Extract the [X, Y] coordinate from the center of the cell holding the provided text.  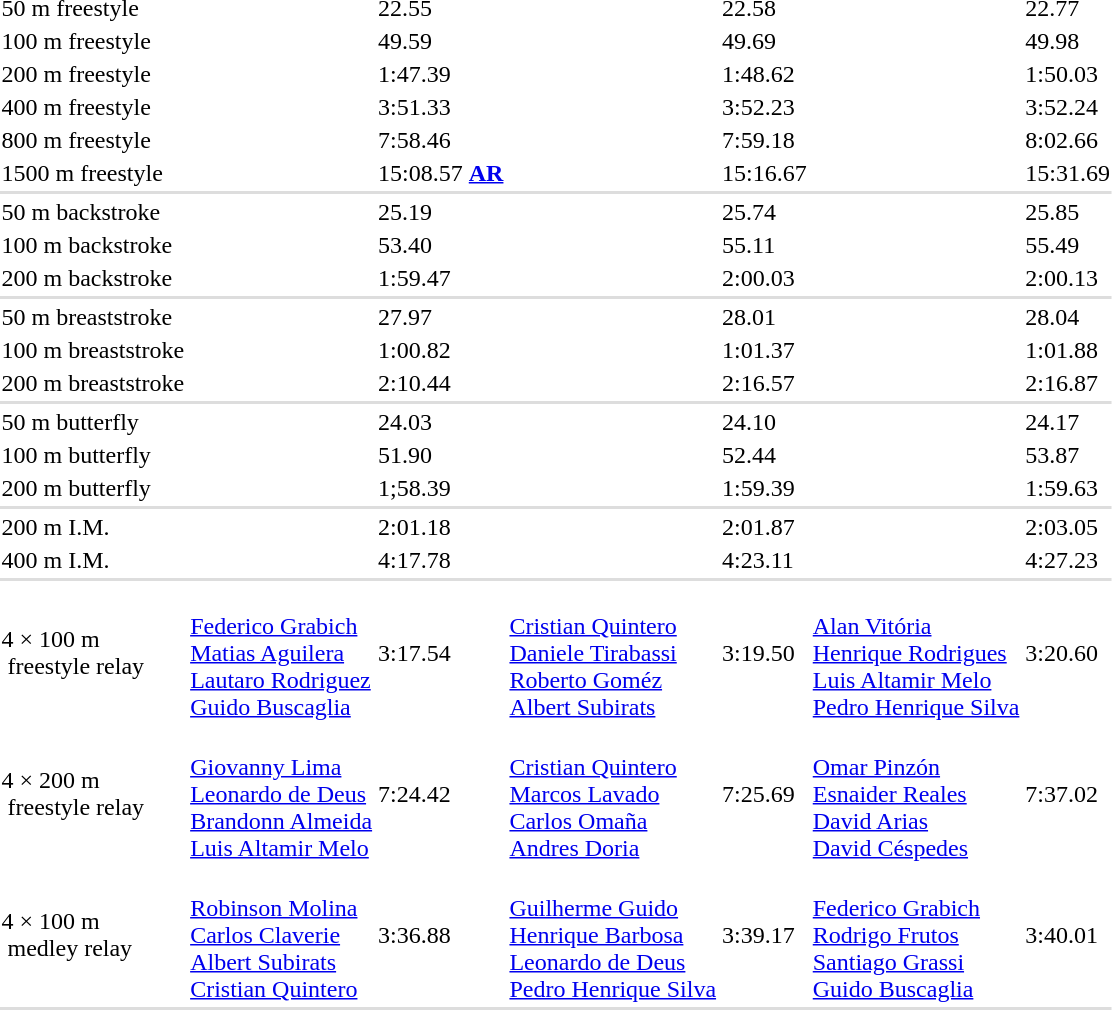
50 m breaststroke [93, 317]
100 m breaststroke [93, 350]
400 m I.M. [93, 560]
3:40.01 [1068, 935]
1:47.39 [441, 74]
2:00.03 [765, 278]
53.40 [441, 245]
1:50.03 [1068, 74]
27.97 [441, 317]
53.87 [1068, 455]
1:59.39 [765, 488]
Cristian QuinteroMarcos LavadoCarlos OmañaAndres Doria [613, 794]
200 m breaststroke [93, 383]
1500 m freestyle [93, 173]
400 m freestyle [93, 107]
49.69 [765, 41]
Omar PinzónEsnaider RealesDavid AriasDavid Céspedes [916, 794]
200 m I.M. [93, 527]
15:16.67 [765, 173]
52.44 [765, 455]
25.74 [765, 212]
24.10 [765, 422]
49.59 [441, 41]
7:37.02 [1068, 794]
55.49 [1068, 245]
3:52.24 [1068, 107]
50 m backstroke [93, 212]
100 m backstroke [93, 245]
200 m butterfly [93, 488]
1;58.39 [441, 488]
49.98 [1068, 41]
3:20.60 [1068, 653]
51.90 [441, 455]
Giovanny LimaLeonardo de DeusBrandonn AlmeidaLuis Altamir Melo [282, 794]
15:08.57 AR [441, 173]
1:01.37 [765, 350]
2:01.18 [441, 527]
2:10.44 [441, 383]
3:51.33 [441, 107]
3:52.23 [765, 107]
24.03 [441, 422]
7:58.46 [441, 140]
2:03.05 [1068, 527]
Federico GrabichRodrigo FrutosSantiago GrassiGuido Buscaglia [916, 935]
1:48.62 [765, 74]
200 m backstroke [93, 278]
4 × 100 m medley relay [93, 935]
Cristian QuinteroDaniele TirabassiRoberto GomézAlbert Subirats [613, 653]
2:16.57 [765, 383]
4:17.78 [441, 560]
1:00.82 [441, 350]
8:02.66 [1068, 140]
3:36.88 [441, 935]
3:19.50 [765, 653]
2:16.87 [1068, 383]
Federico GrabichMatias AguileraLautaro RodriguezGuido Buscaglia [282, 653]
28.01 [765, 317]
1:59.63 [1068, 488]
4 × 100 m freestyle relay [93, 653]
100 m butterfly [93, 455]
4:27.23 [1068, 560]
7:25.69 [765, 794]
1:59.47 [441, 278]
2:01.87 [765, 527]
7:24.42 [441, 794]
25.19 [441, 212]
1:01.88 [1068, 350]
7:59.18 [765, 140]
24.17 [1068, 422]
50 m butterfly [93, 422]
4 × 200 m freestyle relay [93, 794]
3:39.17 [765, 935]
200 m freestyle [93, 74]
3:17.54 [441, 653]
100 m freestyle [93, 41]
800 m freestyle [93, 140]
4:23.11 [765, 560]
55.11 [765, 245]
2:00.13 [1068, 278]
Alan VitóriaHenrique RodriguesLuis Altamir MeloPedro Henrique Silva [916, 653]
28.04 [1068, 317]
15:31.69 [1068, 173]
25.85 [1068, 212]
Guilherme GuidoHenrique BarbosaLeonardo de DeusPedro Henrique Silva [613, 935]
Robinson MolinaCarlos ClaverieAlbert SubiratsCristian Quintero [282, 935]
